From the cell containing the given text, extract its center point as [x, y] coordinate. 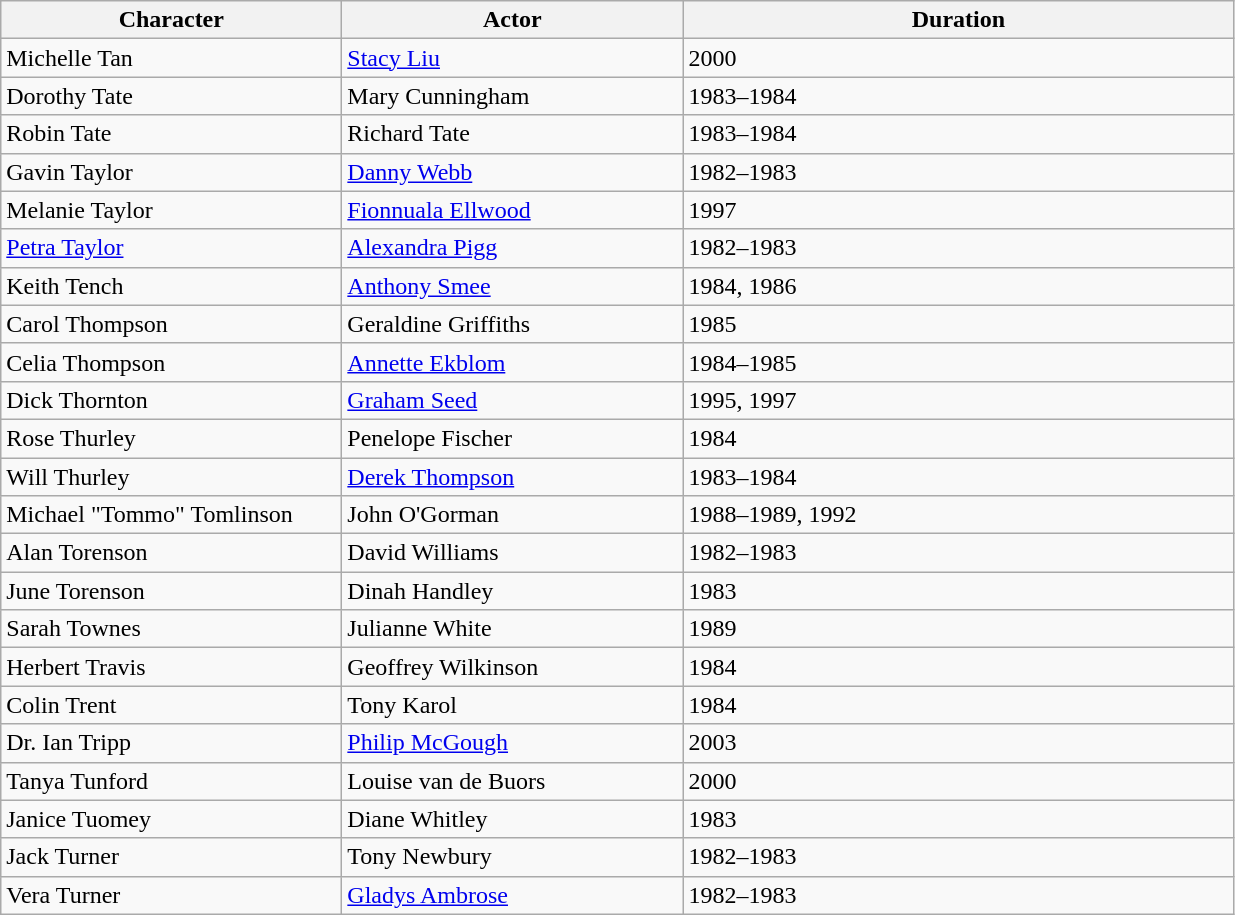
Dick Thornton [172, 400]
Dorothy Tate [172, 96]
Michelle Tan [172, 58]
Fionnuala Ellwood [512, 210]
Jack Turner [172, 857]
Philip McGough [512, 743]
Colin Trent [172, 705]
Tanya Tunford [172, 781]
Dinah Handley [512, 591]
Melanie Taylor [172, 210]
Tony Karol [512, 705]
Graham Seed [512, 400]
1989 [958, 629]
Richard Tate [512, 134]
Celia Thompson [172, 362]
Stacy Liu [512, 58]
Tony Newbury [512, 857]
Actor [512, 20]
John O'Gorman [512, 515]
Derek Thompson [512, 477]
Vera Turner [172, 895]
Danny Webb [512, 172]
Petra Taylor [172, 248]
Carol Thompson [172, 324]
Gavin Taylor [172, 172]
Geoffrey Wilkinson [512, 667]
1988–1989, 1992 [958, 515]
Julianne White [512, 629]
Geraldine Griffiths [512, 324]
Sarah Townes [172, 629]
1995, 1997 [958, 400]
Keith Tench [172, 286]
David Williams [512, 553]
Herbert Travis [172, 667]
Janice Tuomey [172, 819]
1984–1985 [958, 362]
Penelope Fischer [512, 438]
Mary Cunningham [512, 96]
Louise van de Buors [512, 781]
Alexandra Pigg [512, 248]
Robin Tate [172, 134]
Will Thurley [172, 477]
June Torenson [172, 591]
Rose Thurley [172, 438]
Dr. Ian Tripp [172, 743]
1984, 1986 [958, 286]
Diane Whitley [512, 819]
1997 [958, 210]
2003 [958, 743]
Anthony Smee [512, 286]
Gladys Ambrose [512, 895]
1985 [958, 324]
Alan Torenson [172, 553]
Annette Ekblom [512, 362]
Character [172, 20]
Duration [958, 20]
Michael "Tommo" Tomlinson [172, 515]
